Pinpoint the cell where the given text exists, returning its (x, y) midpoint coordinate. 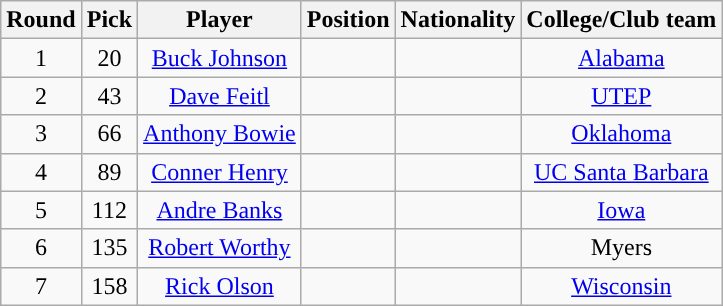
UTEP (622, 96)
4 (41, 172)
Conner Henry (220, 172)
Nationality (458, 20)
89 (109, 172)
20 (109, 58)
Player (220, 20)
Buck Johnson (220, 58)
Alabama (622, 58)
3 (41, 134)
Dave Feitl (220, 96)
Pick (109, 20)
135 (109, 248)
College/Club team (622, 20)
Round (41, 20)
158 (109, 286)
Anthony Bowie (220, 134)
1 (41, 58)
Myers (622, 248)
Oklahoma (622, 134)
7 (41, 286)
Robert Worthy (220, 248)
6 (41, 248)
43 (109, 96)
Rick Olson (220, 286)
UC Santa Barbara (622, 172)
Iowa (622, 210)
66 (109, 134)
112 (109, 210)
2 (41, 96)
Position (348, 20)
Andre Banks (220, 210)
Wisconsin (622, 286)
5 (41, 210)
